Scan for the cell matching the given text and deliver its [x, y] coordinate at center. 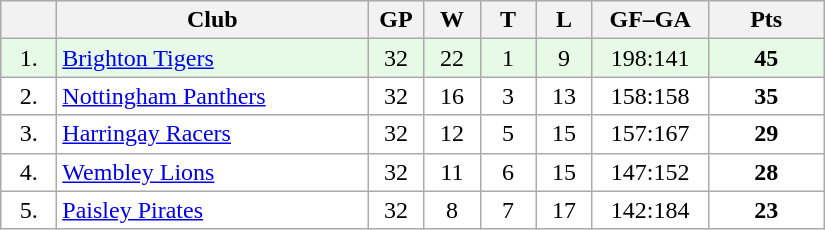
16 [452, 96]
198:141 [650, 58]
142:184 [650, 210]
Club [212, 20]
1. [29, 58]
8 [452, 210]
13 [564, 96]
23 [766, 210]
3 [508, 96]
17 [564, 210]
157:167 [650, 134]
5. [29, 210]
6 [508, 172]
GF–GA [650, 20]
45 [766, 58]
28 [766, 172]
T [508, 20]
GP [396, 20]
3. [29, 134]
2. [29, 96]
12 [452, 134]
9 [564, 58]
29 [766, 134]
147:152 [650, 172]
22 [452, 58]
35 [766, 96]
7 [508, 210]
158:158 [650, 96]
L [564, 20]
Nottingham Panthers [212, 96]
Brighton Tigers [212, 58]
Pts [766, 20]
1 [508, 58]
W [452, 20]
5 [508, 134]
4. [29, 172]
Wembley Lions [212, 172]
Harringay Racers [212, 134]
Paisley Pirates [212, 210]
11 [452, 172]
